Search for the cell housing the specified text and yield its (X, Y) center coordinate. 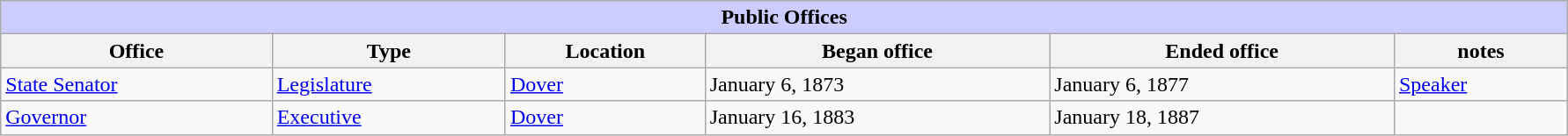
January 18, 1887 (1222, 118)
Executive (389, 118)
Ended office (1222, 51)
Legislature (389, 84)
January 16, 1883 (877, 118)
Type (389, 51)
Governor (136, 118)
Public Offices (785, 18)
Began office (877, 51)
January 6, 1873 (877, 84)
Office (136, 51)
Location (605, 51)
State Senator (136, 84)
January 6, 1877 (1222, 84)
Speaker (1480, 84)
notes (1480, 51)
